Output the [X, Y] coordinate of the center of the cell containing the given text.  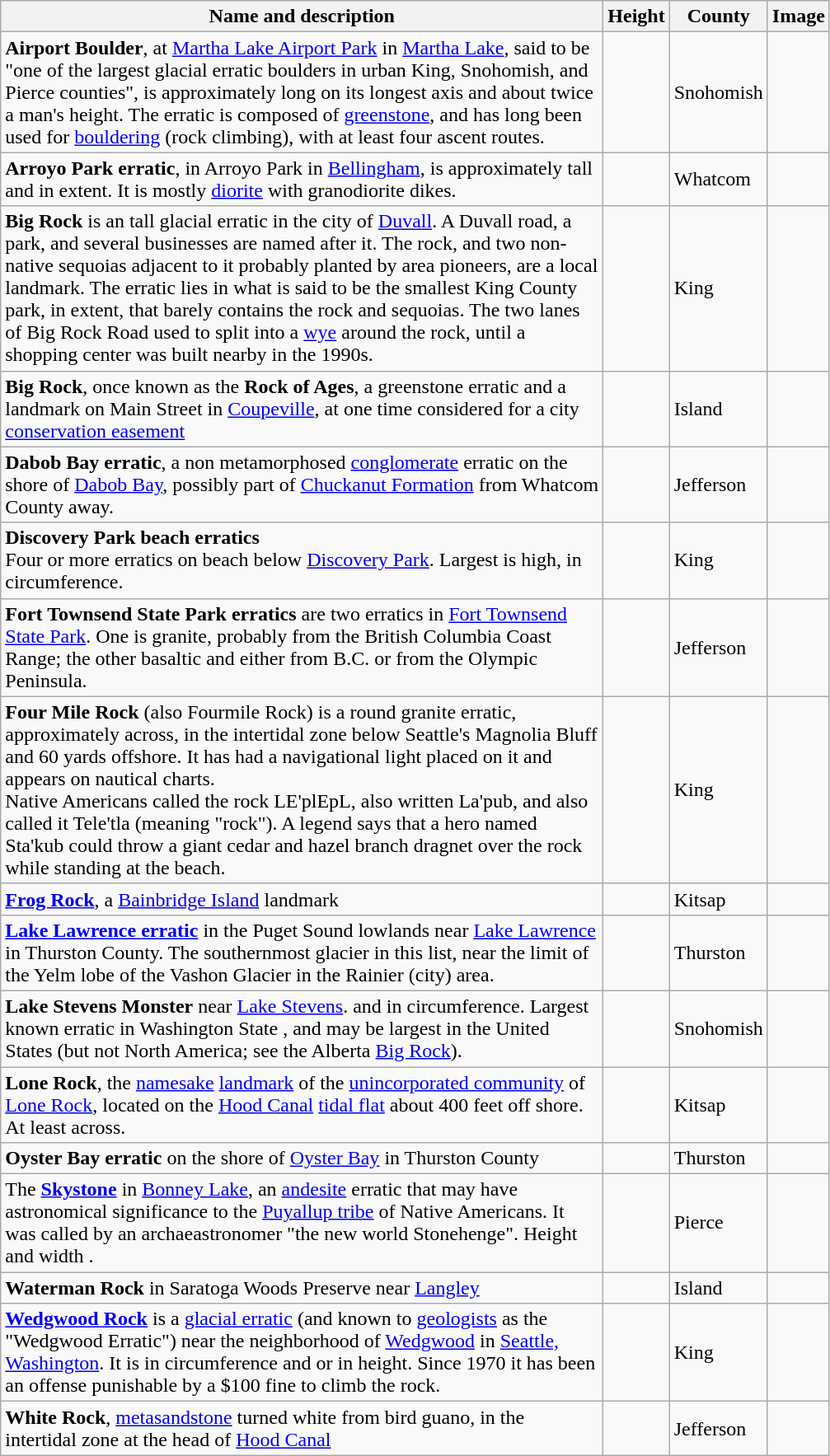
Waterman Rock in Saratoga Woods Preserve near Langley [302, 1288]
Name and description [302, 16]
Dabob Bay erratic, a non metamorphosed conglomerate erratic on the shore of Dabob Bay, possibly part of Chuckanut Formation from Whatcom County away. [302, 485]
White Rock, metasandstone turned white from bird guano, in the intertidal zone at the head of Hood Canal [302, 1429]
Arroyo Park erratic, in Arroyo Park in Bellingham, is approximately tall and in extent. It is mostly diorite with granodiorite dikes. [302, 180]
Pierce [719, 1223]
Height [636, 16]
County [719, 16]
Frog Rock, a Bainbridge Island landmark [302, 899]
Discovery Park beach erraticsFour or more erratics on beach below Discovery Park. Largest is high, in circumference. [302, 560]
Whatcom [719, 180]
Oyster Bay erratic on the shore of Oyster Bay in Thurston County [302, 1159]
Image [798, 16]
